For the text-containing cell, return its midpoint in (x, y) coordinate format. 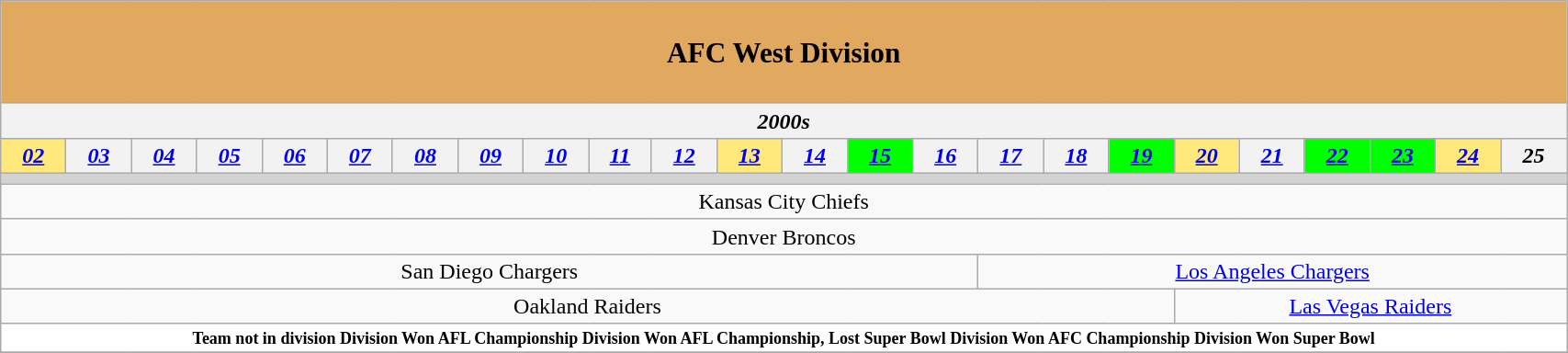
08 (424, 155)
19 (1141, 155)
Oakland Raiders (588, 306)
Los Angeles Chargers (1273, 271)
07 (360, 155)
17 (1010, 155)
10 (557, 155)
21 (1271, 155)
22 (1337, 155)
14 (814, 155)
San Diego Chargers (490, 271)
2000s (784, 120)
20 (1207, 155)
Denver Broncos (784, 236)
25 (1534, 155)
06 (294, 155)
11 (620, 155)
Las Vegas Raiders (1371, 306)
23 (1402, 155)
AFC West Division (784, 51)
13 (750, 155)
18 (1077, 155)
03 (99, 155)
09 (491, 155)
15 (880, 155)
16 (946, 155)
Kansas City Chiefs (784, 201)
04 (164, 155)
05 (230, 155)
12 (683, 155)
24 (1468, 155)
02 (33, 155)
